Identify which cell holds the provided text, then report its [X, Y] central coordinate. 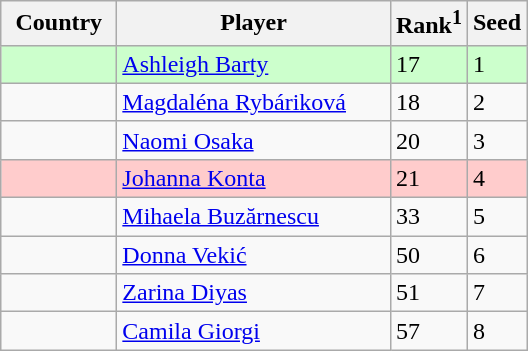
Rank1 [428, 24]
Mihaela Buzărnescu [254, 217]
5 [496, 217]
Camila Giorgi [254, 331]
6 [496, 255]
21 [428, 178]
Country [59, 24]
7 [496, 293]
Naomi Osaka [254, 140]
Zarina Diyas [254, 293]
51 [428, 293]
Johanna Konta [254, 178]
17 [428, 64]
50 [428, 255]
8 [496, 331]
57 [428, 331]
Magdaléna Rybáriková [254, 102]
2 [496, 102]
3 [496, 140]
Donna Vekić [254, 255]
1 [496, 64]
Ashleigh Barty [254, 64]
18 [428, 102]
Seed [496, 24]
Player [254, 24]
33 [428, 217]
4 [496, 178]
20 [428, 140]
